Scan for the cell matching the given text and deliver its [X, Y] coordinate at center. 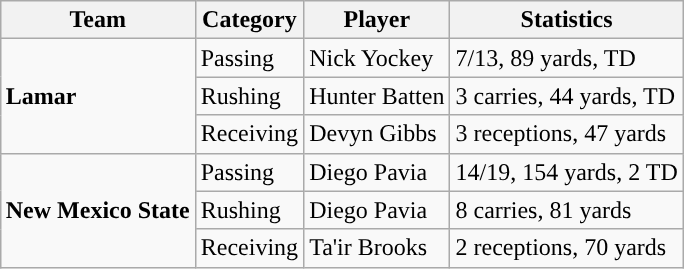
Hunter Batten [377, 96]
Nick Yockey [377, 58]
3 receptions, 47 yards [566, 134]
New Mexico State [98, 210]
Devyn Gibbs [377, 134]
Lamar [98, 96]
Statistics [566, 20]
7/13, 89 yards, TD [566, 58]
Player [377, 20]
2 receptions, 70 yards [566, 248]
8 carries, 81 yards [566, 210]
14/19, 154 yards, 2 TD [566, 172]
Ta'ir Brooks [377, 248]
3 carries, 44 yards, TD [566, 96]
Team [98, 20]
Category [249, 20]
